Capture the cell that displays the provided text and extract its (X, Y) central coordinate. 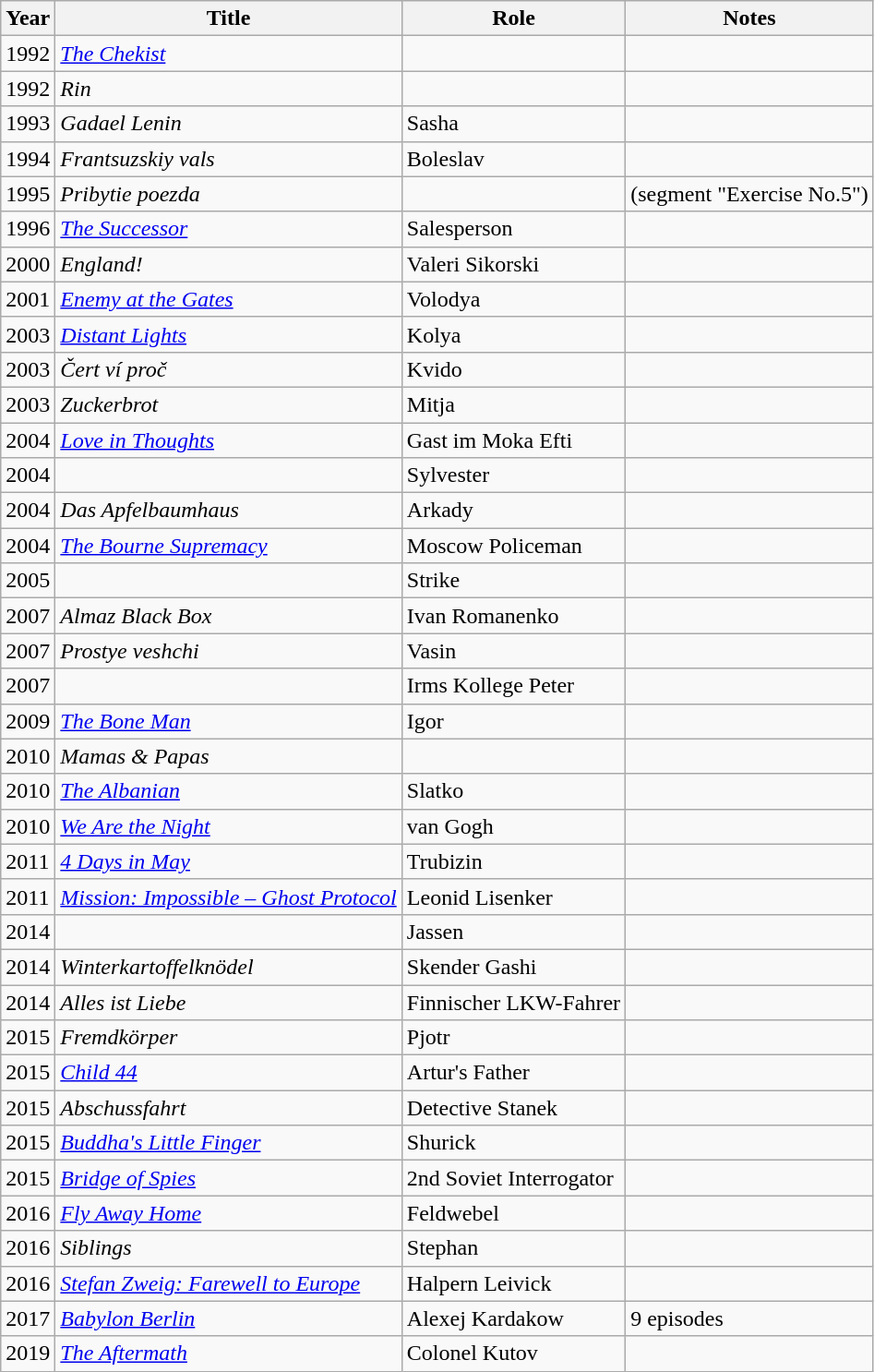
Boleslav (513, 159)
Bridge of Spies (229, 1178)
Enemy at the Gates (229, 299)
Siblings (229, 1248)
Igor (513, 721)
Valeri Sikorski (513, 264)
Love in Thoughts (229, 440)
Alexej Kardakow (513, 1318)
Detective Stanek (513, 1108)
Moscow Policeman (513, 546)
2000 (28, 264)
Slatko (513, 791)
Halpern Leivick (513, 1283)
Distant Lights (229, 334)
2005 (28, 581)
2nd Soviet Interrogator (513, 1178)
2001 (28, 299)
Volodya (513, 299)
Sylvester (513, 475)
Almaz Black Box (229, 616)
(segment "Exercise No.5") (749, 194)
Shurick (513, 1143)
Title (229, 18)
Fremdkörper (229, 1038)
England! (229, 264)
Leonid Lisenker (513, 897)
Finnischer LKW-Fahrer (513, 1002)
Das Apfelbaumhaus (229, 511)
Stefan Zweig: Farewell to Europe (229, 1283)
Prostye veshchi (229, 651)
Frantsuzskiy vals (229, 159)
Skender Gashi (513, 967)
Pjotr (513, 1038)
Rin (229, 89)
Vasin (513, 651)
Irms Kollege Peter (513, 686)
Babylon Berlin (229, 1318)
Gast im Moka Efti (513, 440)
The Bourne Supremacy (229, 546)
Gadael Lenin (229, 124)
Arkady (513, 511)
2009 (28, 721)
We Are the Night (229, 826)
The Bone Man (229, 721)
1995 (28, 194)
Jassen (513, 932)
The Chekist (229, 54)
1996 (28, 229)
Kvido (513, 369)
Mitja (513, 404)
Stephan (513, 1248)
Trubizin (513, 861)
Alles ist Liebe (229, 1002)
Kolya (513, 334)
Sasha (513, 124)
Pribytie poezda (229, 194)
Čert ví proč (229, 369)
Buddha's Little Finger (229, 1143)
1993 (28, 124)
2017 (28, 1318)
2019 (28, 1354)
The Successor (229, 229)
Feldwebel (513, 1213)
Strike (513, 581)
Zuckerbrot (229, 404)
Winterkartoffelknödel (229, 967)
Ivan Romanenko (513, 616)
Mamas & Papas (229, 756)
Year (28, 18)
4 Days in May (229, 861)
Role (513, 18)
9 episodes (749, 1318)
Fly Away Home (229, 1213)
van Gogh (513, 826)
The Aftermath (229, 1354)
Child 44 (229, 1073)
Notes (749, 18)
1994 (28, 159)
Salesperson (513, 229)
Colonel Kutov (513, 1354)
The Albanian (229, 791)
Artur's Father (513, 1073)
Abschussfahrt (229, 1108)
Mission: Impossible – Ghost Protocol (229, 897)
